Search for the cell housing the specified text and yield its (X, Y) center coordinate. 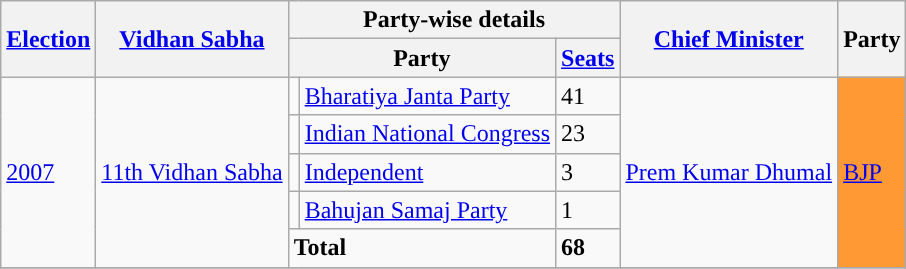
Bahujan Samaj Party (427, 210)
Indian National Congress (427, 134)
2007 (48, 172)
Chief Minister (729, 39)
Independent (427, 172)
Election (48, 39)
3 (588, 172)
1 (588, 210)
41 (588, 96)
Bharatiya Janta Party (427, 96)
BJP (872, 172)
11th Vidhan Sabha (192, 172)
68 (588, 248)
Prem Kumar Dhumal (729, 172)
Party-wise details (454, 20)
23 (588, 134)
Vidhan Sabha (192, 39)
Total (422, 248)
Seats (588, 58)
